Identify which cell holds the provided text, then report its [X, Y] central coordinate. 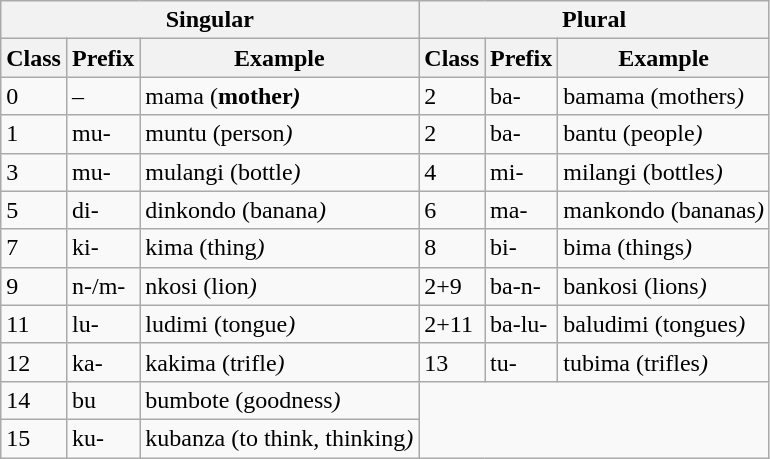
2+9 [452, 286]
– [102, 96]
1 [34, 134]
bankosi (lions) [664, 286]
9 [34, 286]
14 [34, 400]
bantu (people) [664, 134]
kima (thing) [280, 248]
ku- [102, 438]
nkosi (lion) [280, 286]
mulangi (bottle) [280, 172]
5 [34, 210]
Plural [594, 20]
mankondo (bananas) [664, 210]
bumbote (goodness) [280, 400]
ba-n- [522, 286]
7 [34, 248]
baludimi (tongues) [664, 324]
n-/m- [102, 286]
lu- [102, 324]
ki- [102, 248]
8 [452, 248]
kakima (trifle) [280, 362]
dinkondo (banana) [280, 210]
bima (things) [664, 248]
tubima (trifles) [664, 362]
3 [34, 172]
bamama (mothers) [664, 96]
muntu (person) [280, 134]
13 [452, 362]
mama (mother) [280, 96]
ma- [522, 210]
4 [452, 172]
di- [102, 210]
Singular [210, 20]
milangi (bottles) [664, 172]
kubanza (to think, thinking) [280, 438]
0 [34, 96]
ba-lu- [522, 324]
2+11 [452, 324]
bu [102, 400]
15 [34, 438]
ka- [102, 362]
bi- [522, 248]
12 [34, 362]
mi- [522, 172]
6 [452, 210]
11 [34, 324]
ludimi (tongue) [280, 324]
tu- [522, 362]
